Return the (X, Y) coordinate for the center point of the cell that contains the specified text.  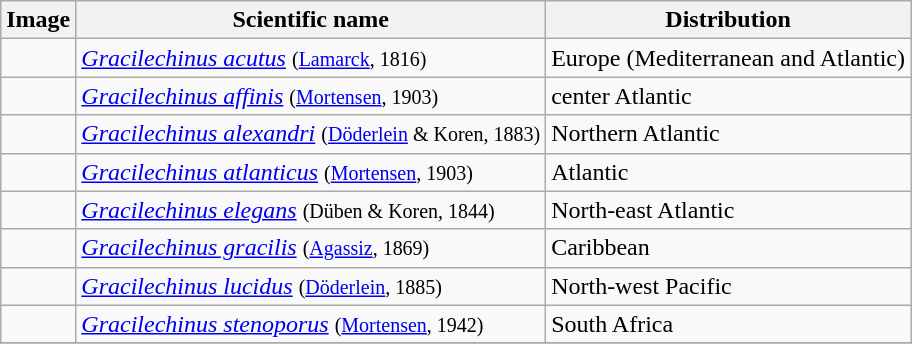
Atlantic (728, 172)
Gracilechinus atlanticus (Mortensen, 1903) (311, 172)
Northern Atlantic (728, 134)
Gracilechinus gracilis (Agassiz, 1869) (311, 248)
North-west Pacific (728, 286)
Distribution (728, 20)
Scientific name (311, 20)
Image (38, 20)
Gracilechinus stenoporus (Mortensen, 1942) (311, 324)
Gracilechinus alexandri (Döderlein & Koren, 1883) (311, 134)
center Atlantic (728, 96)
South Africa (728, 324)
Gracilechinus affinis (Mortensen, 1903) (311, 96)
Gracilechinus acutus (Lamarck, 1816) (311, 58)
Europe (Mediterranean and Atlantic) (728, 58)
Caribbean (728, 248)
Gracilechinus lucidus (Döderlein, 1885) (311, 286)
Gracilechinus elegans (Düben & Koren, 1844) (311, 210)
North-east Atlantic (728, 210)
